For the text-containing cell, return its midpoint in (x, y) coordinate format. 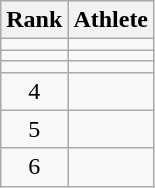
5 (34, 129)
Athlete (111, 20)
Rank (34, 20)
6 (34, 167)
4 (34, 91)
